Output the [x, y] coordinate of the center of the cell containing the given text.  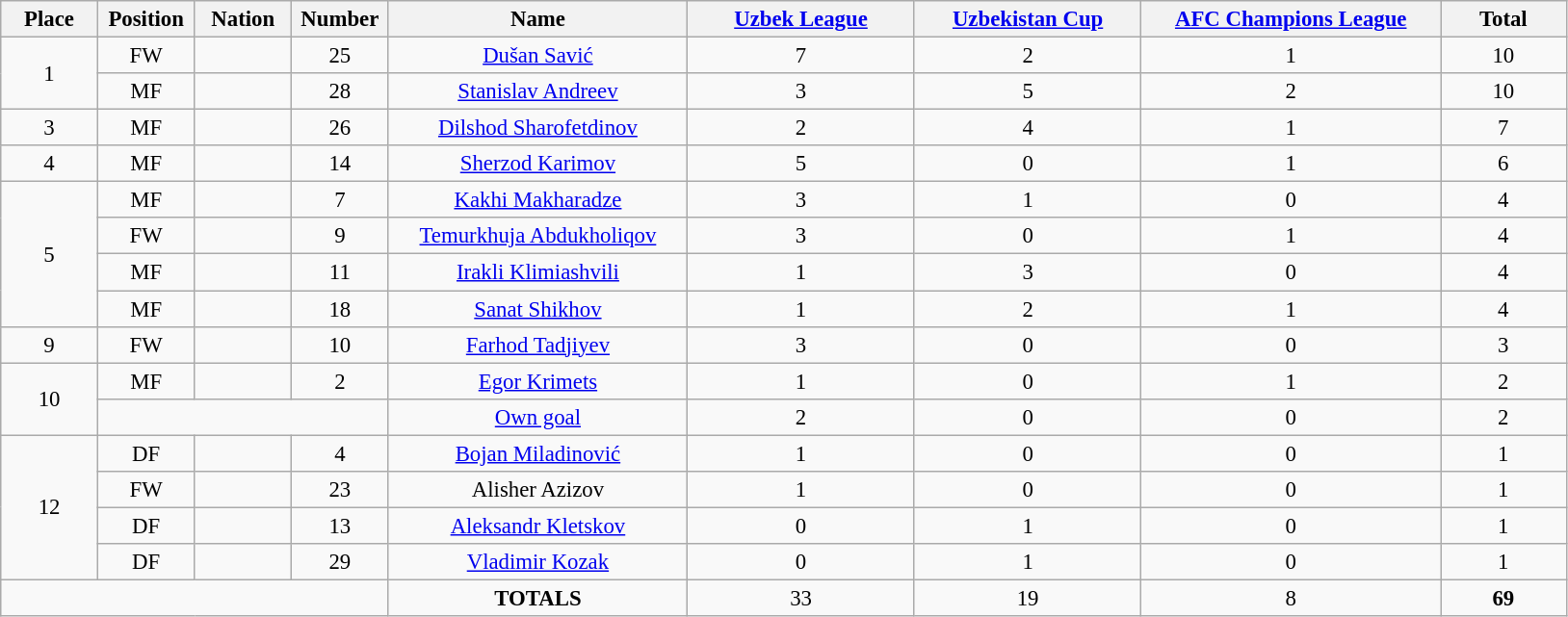
Total [1504, 19]
Position [146, 19]
14 [341, 164]
Name [537, 19]
Number [341, 19]
Nation [243, 19]
AFC Champions League [1291, 19]
6 [1504, 164]
26 [341, 128]
Temurkhuja Abdukholiqov [537, 236]
12 [50, 507]
28 [341, 91]
Kakhi Makharadze [537, 200]
33 [801, 598]
Own goal [537, 417]
Egor Krimets [537, 381]
Sherzod Karimov [537, 164]
Place [50, 19]
23 [341, 490]
Dilshod Sharofetdinov [537, 128]
Vladimir Kozak [537, 562]
Alisher Azizov [537, 490]
18 [341, 309]
Uzbekistan Cup [1028, 19]
Farhod Tadjiyev [537, 345]
Aleksandr Kletskov [537, 526]
11 [341, 272]
Stanislav Andreev [537, 91]
TOTALS [537, 598]
Irakli Klimiashvili [537, 272]
8 [1291, 598]
Sanat Shikhov [537, 309]
Uzbek League [801, 19]
69 [1504, 598]
13 [341, 526]
29 [341, 562]
25 [341, 56]
Dušan Savić [537, 56]
19 [1028, 598]
Bojan Miladinović [537, 453]
